Scan for the cell matching the given text and deliver its (X, Y) coordinate at center. 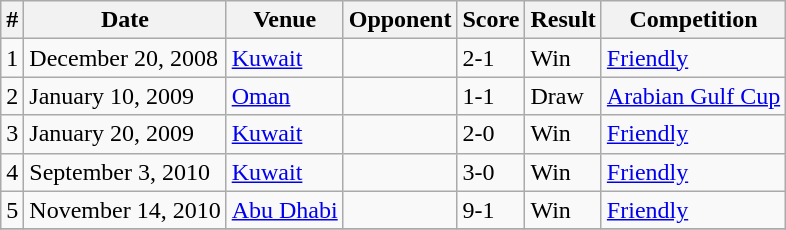
November 14, 2010 (125, 210)
September 3, 2010 (125, 172)
# (12, 20)
3 (12, 134)
2 (12, 96)
Score (491, 20)
Draw (563, 96)
Oman (284, 96)
Result (563, 20)
2-1 (491, 58)
2-0 (491, 134)
Date (125, 20)
December 20, 2008 (125, 58)
Venue (284, 20)
1-1 (491, 96)
Opponent (400, 20)
4 (12, 172)
3-0 (491, 172)
9-1 (491, 210)
Abu Dhabi (284, 210)
January 20, 2009 (125, 134)
Competition (693, 20)
5 (12, 210)
January 10, 2009 (125, 96)
Arabian Gulf Cup (693, 96)
1 (12, 58)
